Determine the [x, y] coordinate at the center of the cell enclosing the given text.  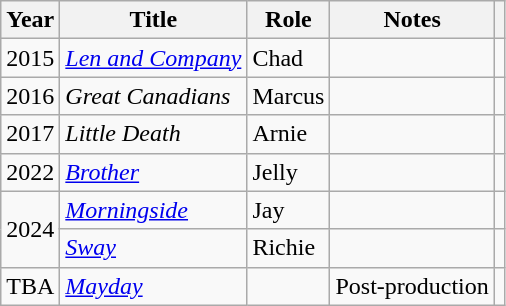
Morningside [154, 210]
Jay [288, 210]
Chad [288, 58]
2024 [30, 229]
2022 [30, 172]
Brother [154, 172]
Year [30, 20]
2015 [30, 58]
Mayday [154, 286]
Jelly [288, 172]
Role [288, 20]
Richie [288, 248]
2017 [30, 134]
Little Death [154, 134]
Sway [154, 248]
Arnie [288, 134]
Post-production [412, 286]
Marcus [288, 96]
Title [154, 20]
2016 [30, 96]
Len and Company [154, 58]
TBA [30, 286]
Great Canadians [154, 96]
Notes [412, 20]
